Scan for the cell matching the given text and deliver its (X, Y) coordinate at center. 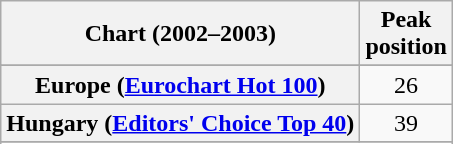
Chart (2002–2003) (180, 34)
Peakposition (406, 34)
39 (406, 123)
Europe (Eurochart Hot 100) (180, 85)
26 (406, 85)
Hungary (Editors' Choice Top 40) (180, 123)
